Scan for the cell matching the given text and deliver its [X, Y] coordinate at center. 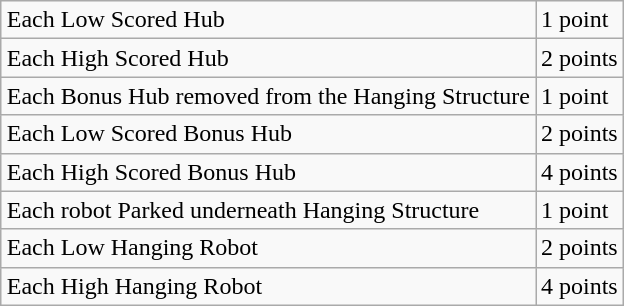
Each Low Hanging Robot [268, 248]
Each High Scored Hub [268, 58]
Each Bonus Hub removed from the Hanging Structure [268, 96]
Each Low Scored Bonus Hub [268, 134]
Each Low Scored Hub [268, 20]
Each High Scored Bonus Hub [268, 172]
Each robot Parked underneath Hanging Structure [268, 210]
Each High Hanging Robot [268, 286]
